Return the [X, Y] coordinate for the center point of the cell that contains the specified text.  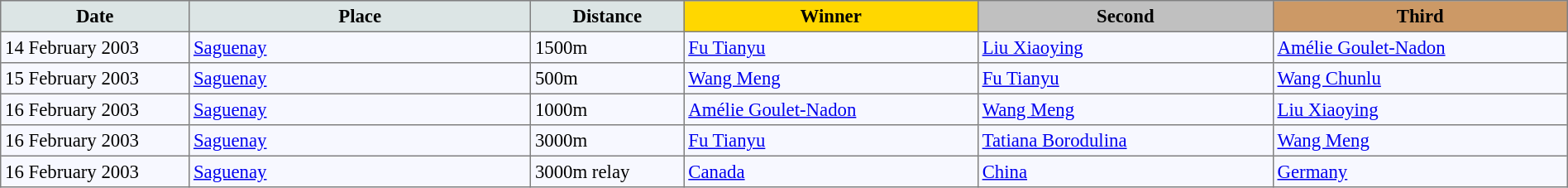
Third [1420, 17]
1500m [607, 47]
Place [361, 17]
3000m [607, 141]
Germany [1420, 171]
500m [607, 79]
Second [1125, 17]
14 February 2003 [95, 47]
15 February 2003 [95, 79]
Wang Chunlu [1420, 79]
1000m [607, 109]
Distance [607, 17]
3000m relay [607, 171]
Winner [830, 17]
Date [95, 17]
China [1125, 171]
Tatiana Borodulina [1125, 141]
Canada [830, 171]
